Scan for the cell matching the given text and deliver its (X, Y) coordinate at center. 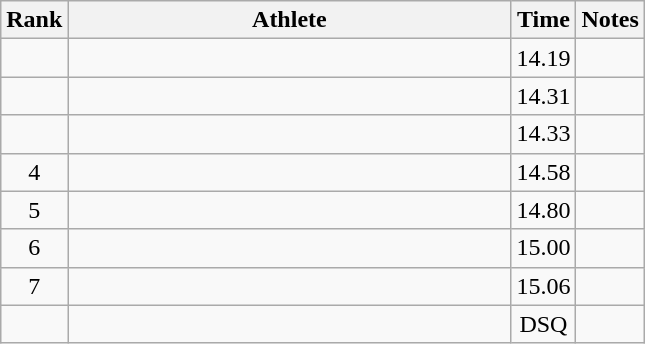
14.19 (544, 58)
14.33 (544, 134)
Rank (34, 20)
14.58 (544, 172)
DSQ (544, 324)
4 (34, 172)
Athlete (290, 20)
7 (34, 286)
14.31 (544, 96)
5 (34, 210)
15.06 (544, 286)
Notes (610, 20)
15.00 (544, 248)
6 (34, 248)
Time (544, 20)
14.80 (544, 210)
